Capture the cell that displays the provided text and extract its [x, y] central coordinate. 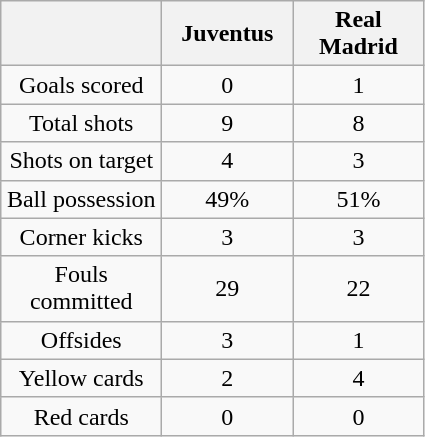
Corner kicks [82, 237]
22 [358, 288]
Fouls committed [82, 288]
Offsides [82, 340]
Ball possession [82, 199]
Shots on target [82, 161]
Total shots [82, 123]
2 [228, 378]
29 [228, 288]
49% [228, 199]
Real Madrid [358, 34]
Goals scored [82, 85]
8 [358, 123]
9 [228, 123]
51% [358, 199]
Red cards [82, 416]
Yellow cards [82, 378]
Juventus [228, 34]
